Search for the cell housing the specified text and yield its [X, Y] center coordinate. 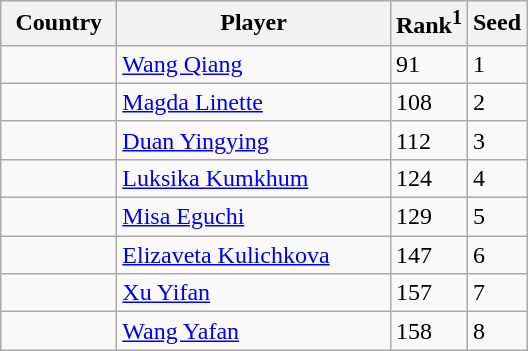
Xu Yifan [254, 293]
Duan Yingying [254, 140]
Magda Linette [254, 102]
Rank1 [428, 24]
158 [428, 331]
2 [496, 102]
Wang Qiang [254, 64]
Luksika Kumkhum [254, 178]
147 [428, 255]
Misa Eguchi [254, 217]
124 [428, 178]
3 [496, 140]
Country [59, 24]
4 [496, 178]
91 [428, 64]
157 [428, 293]
8 [496, 331]
Wang Yafan [254, 331]
129 [428, 217]
5 [496, 217]
112 [428, 140]
1 [496, 64]
Elizaveta Kulichkova [254, 255]
7 [496, 293]
108 [428, 102]
6 [496, 255]
Player [254, 24]
Seed [496, 24]
